Locate the cell with the specified text and output its [x, y] center coordinate. 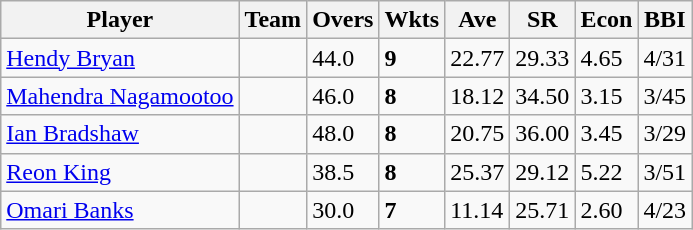
29.33 [542, 58]
SR [542, 20]
Player [120, 20]
30.0 [343, 210]
38.5 [343, 172]
9 [412, 58]
Omari Banks [120, 210]
Team [273, 20]
11.14 [478, 210]
46.0 [343, 96]
3.45 [606, 134]
22.77 [478, 58]
36.00 [542, 134]
3/51 [665, 172]
3/29 [665, 134]
3.15 [606, 96]
5.22 [606, 172]
Wkts [412, 20]
20.75 [478, 134]
2.60 [606, 210]
Mahendra Nagamootoo [120, 96]
4/31 [665, 58]
Hendy Bryan [120, 58]
18.12 [478, 96]
3/45 [665, 96]
Econ [606, 20]
48.0 [343, 134]
Ian Bradshaw [120, 134]
29.12 [542, 172]
Ave [478, 20]
25.71 [542, 210]
44.0 [343, 58]
Reon King [120, 172]
4/23 [665, 210]
7 [412, 210]
Overs [343, 20]
25.37 [478, 172]
34.50 [542, 96]
BBI [665, 20]
4.65 [606, 58]
